Search for the cell housing the specified text and yield its (X, Y) center coordinate. 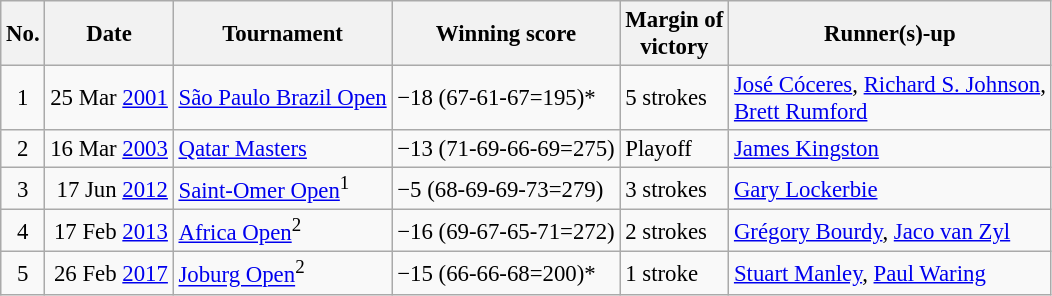
José Cóceres, Richard S. Johnson, Brett Rumford (890, 98)
Margin ofvictory (674, 34)
Gary Lockerbie (890, 189)
Grégory Bourdy, Jaco van Zyl (890, 231)
Playoff (674, 149)
Joburg Open2 (282, 273)
3 strokes (674, 189)
3 (23, 189)
James Kingston (890, 149)
1 stroke (674, 273)
−13 (71-69-66-69=275) (506, 149)
25 Mar 2001 (109, 98)
−18 (67-61-67=195)* (506, 98)
São Paulo Brazil Open (282, 98)
Stuart Manley, Paul Waring (890, 273)
2 strokes (674, 231)
Tournament (282, 34)
−16 (69-67-65-71=272) (506, 231)
Africa Open2 (282, 231)
−5 (68-69-69-73=279) (506, 189)
Date (109, 34)
Qatar Masters (282, 149)
5 (23, 273)
5 strokes (674, 98)
26 Feb 2017 (109, 273)
Saint-Omer Open1 (282, 189)
No. (23, 34)
17 Jun 2012 (109, 189)
16 Mar 2003 (109, 149)
1 (23, 98)
4 (23, 231)
Winning score (506, 34)
Runner(s)-up (890, 34)
−15 (66-66-68=200)* (506, 273)
17 Feb 2013 (109, 231)
2 (23, 149)
